Locate the cell with the specified text and output its [X, Y] center coordinate. 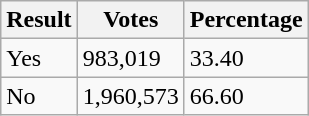
Percentage [246, 20]
983,019 [130, 58]
Votes [130, 20]
Result [39, 20]
1,960,573 [130, 96]
No [39, 96]
66.60 [246, 96]
Yes [39, 58]
33.40 [246, 58]
